Detect which cell encompasses the target text, then output its (x, y) center coordinate. 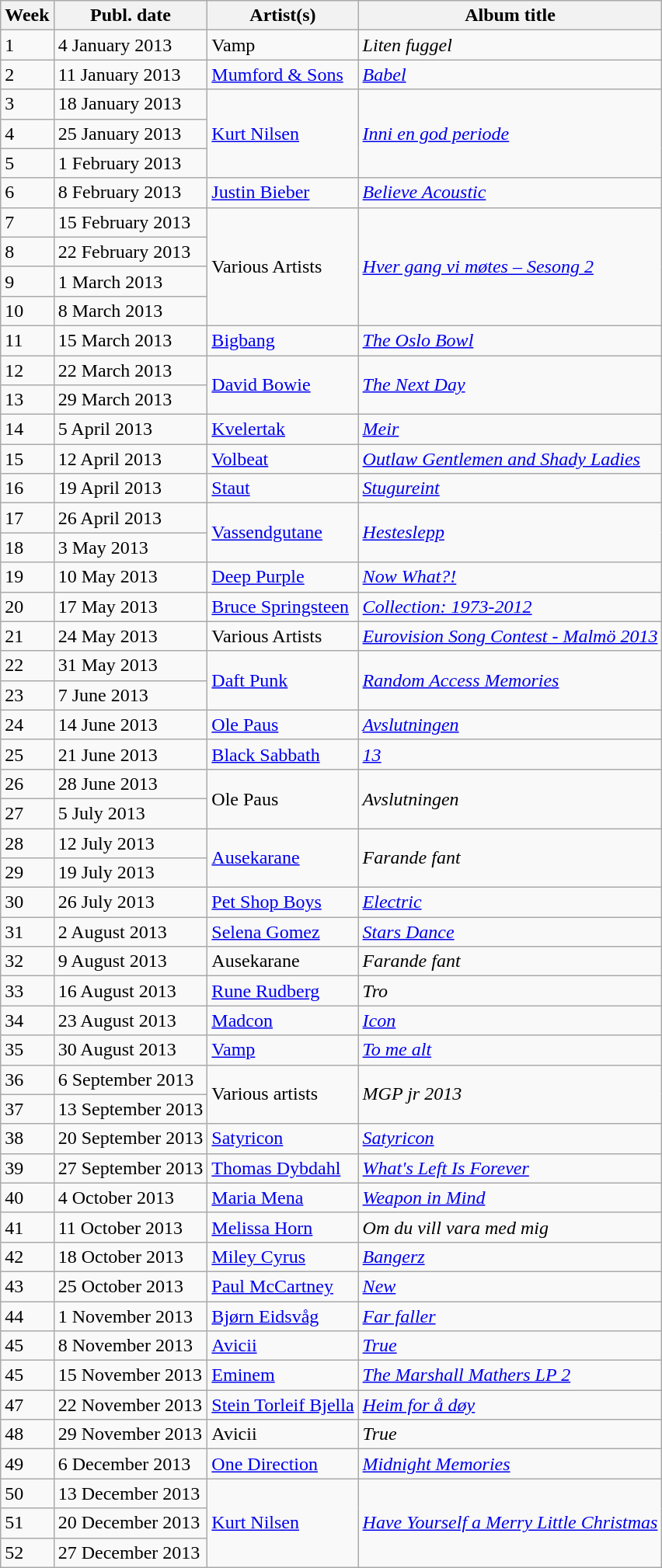
Various artists (283, 1094)
29 March 2013 (131, 400)
34 (27, 1020)
17 May 2013 (131, 607)
19 April 2013 (131, 488)
28 (27, 843)
Meir (510, 429)
Vassendgutane (283, 533)
To me alt (510, 1050)
20 December 2013 (131, 1523)
10 May 2013 (131, 577)
Album title (510, 16)
5 July 2013 (131, 813)
Melissa Horn (283, 1227)
10 (27, 311)
36 (27, 1080)
14 (27, 429)
3 (27, 104)
Stars Dance (510, 932)
8 (27, 252)
Believe Acoustic (510, 193)
52 (27, 1552)
11 January 2013 (131, 75)
The Next Day (510, 385)
2 (27, 75)
Thomas Dybdahl (283, 1168)
Black Sabbath (283, 754)
What's Left Is Forever (510, 1168)
Selena Gomez (283, 932)
21 June 2013 (131, 754)
Stugureint (510, 488)
7 (27, 222)
23 August 2013 (131, 1020)
13 December 2013 (131, 1493)
22 (27, 666)
Publ. date (131, 16)
One Direction (283, 1464)
4 (27, 134)
Kvelertak (283, 429)
12 (27, 370)
5 April 2013 (131, 429)
The Marshall Mathers LP 2 (510, 1375)
30 (27, 902)
Bangerz (510, 1257)
Maria Mena (283, 1198)
31 (27, 932)
35 (27, 1050)
1 February 2013 (131, 163)
24 (27, 725)
31 May 2013 (131, 666)
Hver gang vi møtes – Sesong 2 (510, 266)
11 October 2013 (131, 1227)
38 (27, 1139)
Bigbang (283, 340)
Madcon (283, 1020)
Collection: 1973-2012 (510, 607)
2 August 2013 (131, 932)
43 (27, 1286)
Stein Torleif Bjella (283, 1405)
4 January 2013 (131, 45)
Electric (510, 902)
Liten fuggel (510, 45)
27 September 2013 (131, 1168)
18 January 2013 (131, 104)
Weapon in Mind (510, 1198)
30 August 2013 (131, 1050)
27 (27, 813)
Deep Purple (283, 577)
8 February 2013 (131, 193)
33 (27, 991)
49 (27, 1464)
15 February 2013 (131, 222)
Icon (510, 1020)
1 November 2013 (131, 1316)
27 December 2013 (131, 1552)
42 (27, 1257)
1 March 2013 (131, 281)
Outlaw Gentlemen and Shady Ladies (510, 459)
Bruce Springsteen (283, 607)
6 December 2013 (131, 1464)
18 October 2013 (131, 1257)
MGP jr 2013 (510, 1094)
12 July 2013 (131, 843)
23 (27, 695)
Bjørn Eidsvåg (283, 1316)
41 (27, 1227)
Pet Shop Boys (283, 902)
4 October 2013 (131, 1198)
50 (27, 1493)
Midnight Memories (510, 1464)
19 (27, 577)
21 (27, 636)
Eminem (283, 1375)
20 September 2013 (131, 1139)
44 (27, 1316)
Hesteslepp (510, 533)
15 (27, 459)
Volbeat (283, 459)
22 November 2013 (131, 1405)
48 (27, 1434)
22 March 2013 (131, 370)
Inni en god periode (510, 134)
Far faller (510, 1316)
8 March 2013 (131, 311)
New (510, 1286)
8 November 2013 (131, 1346)
25 (27, 754)
6 (27, 193)
9 (27, 281)
18 (27, 548)
9 August 2013 (131, 961)
39 (27, 1168)
Now What?! (510, 577)
28 June 2013 (131, 784)
Paul McCartney (283, 1286)
15 March 2013 (131, 340)
Justin Bieber (283, 193)
Miley Cyrus (283, 1257)
3 May 2013 (131, 548)
Random Access Memories (510, 680)
32 (27, 961)
7 June 2013 (131, 695)
Staut (283, 488)
16 (27, 488)
37 (27, 1109)
The Oslo Bowl (510, 340)
6 September 2013 (131, 1080)
5 (27, 163)
40 (27, 1198)
Mumford & Sons (283, 75)
17 (27, 518)
47 (27, 1405)
51 (27, 1523)
Week (27, 16)
26 (27, 784)
Eurovision Song Contest - Malmö 2013 (510, 636)
26 July 2013 (131, 902)
1 (27, 45)
25 January 2013 (131, 134)
12 April 2013 (131, 459)
14 June 2013 (131, 725)
Have Yourself a Merry Little Christmas (510, 1523)
22 February 2013 (131, 252)
Babel (510, 75)
29 (27, 873)
Daft Punk (283, 680)
11 (27, 340)
24 May 2013 (131, 636)
15 November 2013 (131, 1375)
29 November 2013 (131, 1434)
Tro (510, 991)
Heim for å døy (510, 1405)
13 September 2013 (131, 1109)
David Bowie (283, 385)
Artist(s) (283, 16)
25 October 2013 (131, 1286)
19 July 2013 (131, 873)
20 (27, 607)
26 April 2013 (131, 518)
Rune Rudberg (283, 991)
16 August 2013 (131, 991)
Om du vill vara med mig (510, 1227)
